Capture the cell that displays the provided text and extract its [x, y] central coordinate. 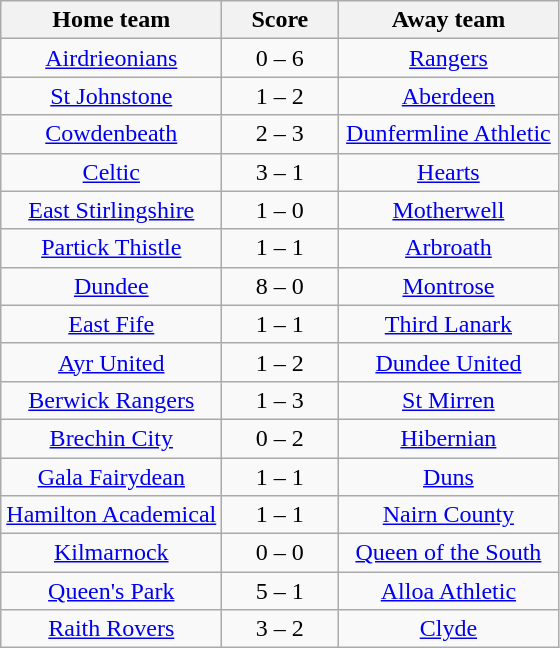
Hearts [448, 172]
Montrose [448, 286]
0 – 0 [280, 553]
Cowdenbeath [112, 134]
Motherwell [448, 210]
St Johnstone [112, 96]
Berwick Rangers [112, 400]
Arbroath [448, 248]
St Mirren [448, 400]
Nairn County [448, 515]
Celtic [112, 172]
Raith Rovers [112, 629]
Dundee United [448, 362]
Away team [448, 20]
Queen's Park [112, 591]
Score [280, 20]
1 – 0 [280, 210]
0 – 2 [280, 438]
Partick Thistle [112, 248]
3 – 1 [280, 172]
Kilmarnock [112, 553]
5 – 1 [280, 591]
Queen of the South [448, 553]
Dundee [112, 286]
3 – 2 [280, 629]
8 – 0 [280, 286]
East Stirlingshire [112, 210]
0 – 6 [280, 58]
Third Lanark [448, 324]
Rangers [448, 58]
Alloa Athletic [448, 591]
Aberdeen [448, 96]
2 – 3 [280, 134]
Hibernian [448, 438]
Dunfermline Athletic [448, 134]
Ayr United [112, 362]
Gala Fairydean [112, 477]
Duns [448, 477]
Clyde [448, 629]
Airdrieonians [112, 58]
Home team [112, 20]
1 – 3 [280, 400]
East Fife [112, 324]
Hamilton Academical [112, 515]
Brechin City [112, 438]
